Determine the [X, Y] coordinate at the center of the cell enclosing the given text.  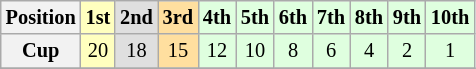
7th [331, 17]
9th [407, 17]
Cup [41, 51]
4th [217, 17]
6 [331, 51]
3rd [178, 17]
Position [41, 17]
8th [369, 17]
2 [407, 51]
5th [255, 17]
20 [98, 51]
10th [450, 17]
4 [369, 51]
12 [217, 51]
6th [293, 17]
15 [178, 51]
2nd [136, 17]
10 [255, 51]
8 [293, 51]
1st [98, 17]
18 [136, 51]
1 [450, 51]
